Extract the (x, y) coordinate from the center of the cell holding the provided text.  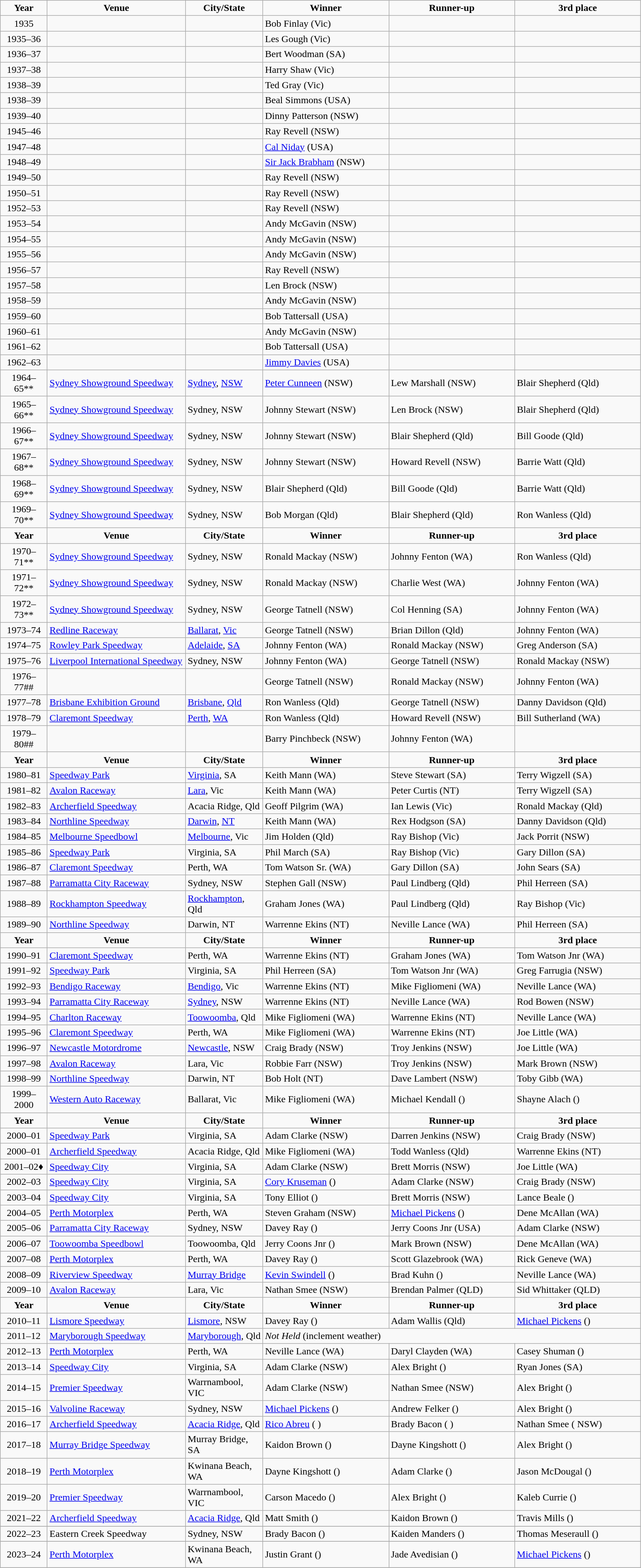
1972–73** (24, 609)
1959–60 (24, 316)
Brian Dillon (Qld) (452, 630)
Steve Stewart (SA) (452, 775)
Melbourne, Vic (224, 837)
Charlton Raceway (117, 1017)
1991–92 (24, 971)
1967–68** (24, 462)
Peter Curtis (NT) (452, 790)
Bob Holt (NT) (326, 1079)
Michael Kendall () (452, 1100)
Eastern Creek Speedway (117, 1534)
1985–86 (24, 852)
1962–63 (24, 362)
1939–40 (24, 116)
Not Held (inclement weather) (452, 1336)
2012–13 (24, 1352)
Jerry Coons Jnr (USA) (452, 1228)
Murray Bridge Speedway (117, 1445)
Bendigo, Vic (224, 986)
1937–38 (24, 70)
Casey Shuman () (577, 1352)
Newcastle, NSW (224, 1048)
Maryborough Speedway (117, 1336)
Tom Watson Sr. (WA) (326, 868)
1996–97 (24, 1048)
Riverview Speedway (117, 1274)
2021–22 (24, 1518)
Ryan Jones (SA) (577, 1367)
Brisbane, Qld (224, 702)
Lew Marshall (NSW) (452, 383)
Travis Mills () (577, 1518)
1955–56 (24, 255)
2018–19 (24, 1471)
Nathan Smee ( NSW) (577, 1424)
1956–57 (24, 270)
Rico Abreu ( ) (326, 1424)
Jerry Coons Jnr () (326, 1243)
1977–78 (24, 702)
Lance Beale () (577, 1197)
Les Gough (Vic) (326, 39)
Lismore Speedway (117, 1320)
Matt Smith () (326, 1518)
2011–12 (24, 1336)
Cory Kruseman () (326, 1182)
Jimmy Davies (USA) (326, 362)
1961–62 (24, 347)
Dave Lambert (NSW) (452, 1079)
1993–94 (24, 1001)
Dinny Patterson (NSW) (326, 116)
Ronald Mackay (Qld) (577, 806)
2005–06 (24, 1228)
Toowoomba Speedbowl (117, 1243)
1998–99 (24, 1079)
Ted Gray (Vic) (326, 85)
1968–69** (24, 488)
Sir Jack Brabham (NSW) (326, 162)
Justin Grant () (326, 1555)
1948–49 (24, 162)
Todd Wanless (Qld) (452, 1151)
Harry Shaw (Vic) (326, 70)
John Sears (SA) (577, 868)
Steven Graham (NSW) (326, 1213)
1936–37 (24, 54)
Brady Bacon ( ) (452, 1424)
2007–08 (24, 1259)
Rod Bowen (NSW) (577, 1001)
2015–16 (24, 1409)
Greg Anderson (SA) (577, 645)
Kaleb Currie () (577, 1497)
2008–09 (24, 1274)
2003–04 (24, 1197)
1987–88 (24, 883)
1953–54 (24, 224)
Geoff Pilgrim (WA) (326, 806)
Murray Bridge (224, 1274)
2002–03 (24, 1182)
1997–98 (24, 1063)
Kevin Swindell () (326, 1274)
Col Henning (SA) (452, 609)
1975–76 (24, 661)
1980–81 (24, 775)
1947–48 (24, 146)
1981–82 (24, 790)
Melbourne Speedbowl (117, 837)
Toby Gibb (WA) (577, 1079)
Sid Whittaker (QLD) (577, 1290)
Rex Hodgson (SA) (452, 821)
1979–80## (24, 739)
Tony Elliot () (326, 1197)
1974–75 (24, 645)
Jason McDougal () (577, 1471)
Carson Macedo () (326, 1497)
1990–91 (24, 955)
Jade Avedisian () (452, 1555)
1995–96 (24, 1032)
1964–65** (24, 383)
Rick Geneve (WA) (577, 1259)
1958–59 (24, 301)
1950–51 (24, 193)
Stephen Gall (NSW) (326, 883)
1976–77## (24, 681)
Rockhampton Speedway (117, 904)
Brad Kuhn () (452, 1274)
Greg Farrugia (NSW) (577, 971)
1986–87 (24, 868)
Robbie Farr (NSW) (326, 1063)
Thomas Meseraull () (577, 1534)
1973–74 (24, 630)
Rowley Park Speedway (117, 645)
1983–84 (24, 821)
Redline Raceway (117, 630)
Lismore, NSW (224, 1320)
1984–85 (24, 837)
1952–53 (24, 208)
1978–79 (24, 718)
Daryl Clayden (WA) (452, 1352)
Kaiden Manders () (452, 1534)
Bob Finlay (Vic) (326, 23)
1969–70** (24, 515)
Adelaide, SA (224, 645)
Andrew Felker () (452, 1409)
1965–66** (24, 410)
Shayne Alach () (577, 1100)
1935–36 (24, 39)
1971–72** (24, 583)
Adam Wallis (Qld) (452, 1320)
1989–90 (24, 925)
Bert Woodman (SA) (326, 54)
Liverpool International Speedway (117, 661)
1966–67** (24, 435)
2022–23 (24, 1534)
Murray Bridge, SA (224, 1445)
Valvoline Raceway (117, 1409)
1994–95 (24, 1017)
2017–18 (24, 1445)
Jim Holden (Qld) (326, 837)
2014–15 (24, 1388)
1988–89 (24, 904)
Rockhampton, Qld (224, 904)
2006–07 (24, 1243)
2009–10 (24, 1290)
2023–24 (24, 1555)
2010–11 (24, 1320)
1992–93 (24, 986)
Peter Cunneen (NSW) (326, 383)
Beal Simmons (USA) (326, 100)
1999–2000 (24, 1100)
1945–46 (24, 131)
Barry Pinchbeck (NSW) (326, 739)
Brady Bacon () (326, 1534)
2004–05 (24, 1213)
Jack Porrit (NSW) (577, 837)
Western Auto Raceway (117, 1100)
Newcastle Motordrome (117, 1048)
Bill Sutherland (WA) (577, 718)
Phil March (SA) (326, 852)
Scott Glazebrook (WA) (452, 1259)
Bob Morgan (Qld) (326, 515)
1960–61 (24, 331)
Cal Niday (USA) (326, 146)
1935 (24, 23)
Adam Clarke () (452, 1471)
Darren Jenkins (NSW) (452, 1136)
2019–20 (24, 1497)
Maryborough, Qld (224, 1336)
1982–83 (24, 806)
1970–71** (24, 557)
Bendigo Raceway (117, 986)
1949–50 (24, 177)
2013–14 (24, 1367)
Brisbane Exhibition Ground (117, 702)
1954–55 (24, 239)
Ian Lewis (Vic) (452, 806)
2001–02♦ (24, 1167)
2016–17 (24, 1424)
1957–58 (24, 285)
Charlie West (WA) (452, 583)
Brendan Palmer (QLD) (452, 1290)
